Identify which cell holds the provided text, then report its (X, Y) central coordinate. 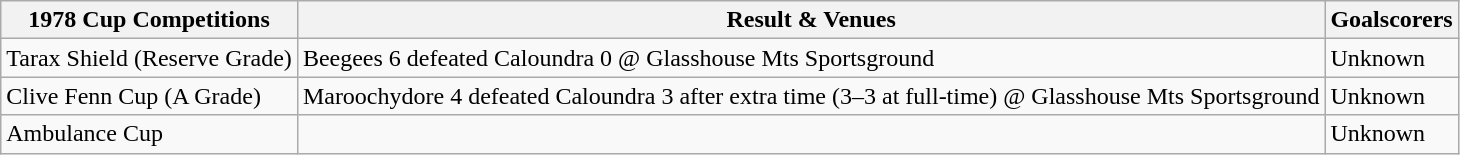
Maroochydore 4 defeated Caloundra 3 after extra time (3–3 at full-time) @ Glasshouse Mts Sportsground (811, 96)
Result & Venues (811, 20)
1978 Cup Competitions (150, 20)
Tarax Shield (Reserve Grade) (150, 58)
Ambulance Cup (150, 134)
Goalscorers (1392, 20)
Beegees 6 defeated Caloundra 0 @ Glasshouse Mts Sportsground (811, 58)
Clive Fenn Cup (A Grade) (150, 96)
